From the cell containing the given text, extract its center point as (x, y) coordinate. 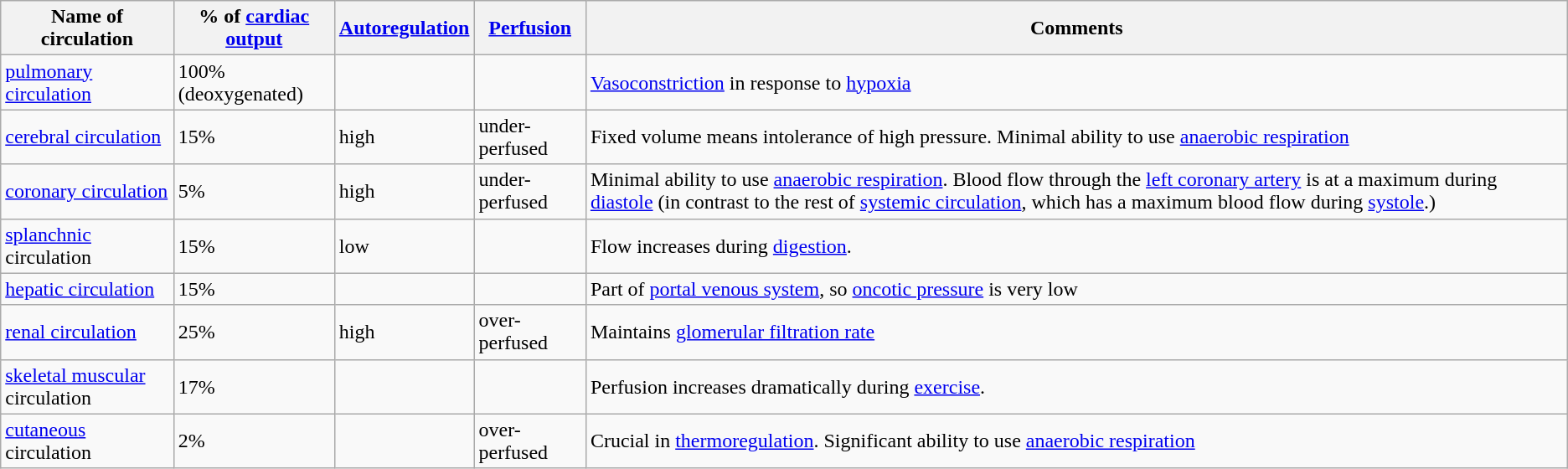
25% (254, 332)
cerebral circulation (87, 137)
low (404, 246)
Part of portal venous system, so oncotic pressure is very low (1076, 289)
2% (254, 441)
Vasoconstriction in response to hypoxia (1076, 82)
skeletal muscular circulation (87, 387)
Flow increases during digestion. (1076, 246)
coronary circulation (87, 191)
Comments (1076, 28)
Maintains glomerular filtration rate (1076, 332)
17% (254, 387)
100% (deoxygenated) (254, 82)
Perfusion (529, 28)
pulmonary circulation (87, 82)
Autoregulation (404, 28)
Perfusion increases dramatically during exercise. (1076, 387)
5% (254, 191)
Crucial in thermoregulation. Significant ability to use anaerobic respiration (1076, 441)
splanchnic circulation (87, 246)
renal circulation (87, 332)
Fixed volume means intolerance of high pressure. Minimal ability to use anaerobic respiration (1076, 137)
hepatic circulation (87, 289)
% of cardiac output (254, 28)
Name of circulation (87, 28)
cutaneous circulation (87, 441)
